From the cell containing the given text, extract its center point as [X, Y] coordinate. 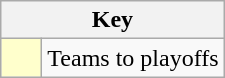
Teams to playoffs [133, 58]
Key [112, 20]
